Output the [x, y] coordinate of the center of the cell containing the given text.  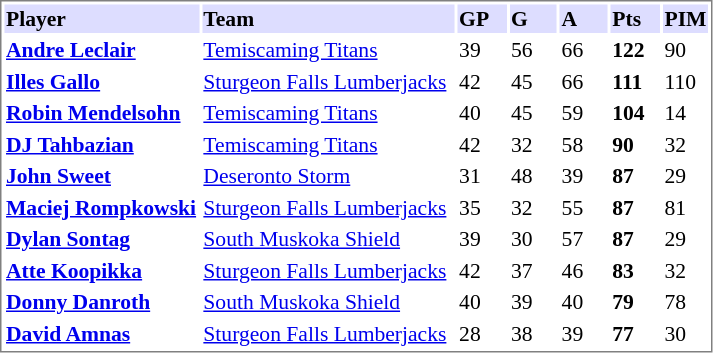
John Sweet [101, 176]
Donny Danroth [101, 302]
Andre Leclair [101, 50]
Player [101, 18]
DJ Tahbazian [101, 144]
79 [636, 302]
Team [328, 18]
104 [636, 113]
GP [482, 18]
Deseronto Storm [328, 176]
A [584, 18]
83 [636, 270]
57 [584, 239]
28 [482, 334]
Atte Koopikka [101, 270]
78 [686, 302]
Pts [636, 18]
David Amnas [101, 334]
46 [584, 270]
14 [686, 113]
110 [686, 82]
56 [533, 50]
Dylan Sontag [101, 239]
81 [686, 208]
PIM [686, 18]
111 [636, 82]
48 [533, 176]
Robin Mendelsohn [101, 113]
G [533, 18]
77 [636, 334]
38 [533, 334]
59 [584, 113]
35 [482, 208]
122 [636, 50]
37 [533, 270]
31 [482, 176]
Illes Gallo [101, 82]
58 [584, 144]
55 [584, 208]
Maciej Rompkowski [101, 208]
